Capture the cell that displays the provided text and extract its [x, y] central coordinate. 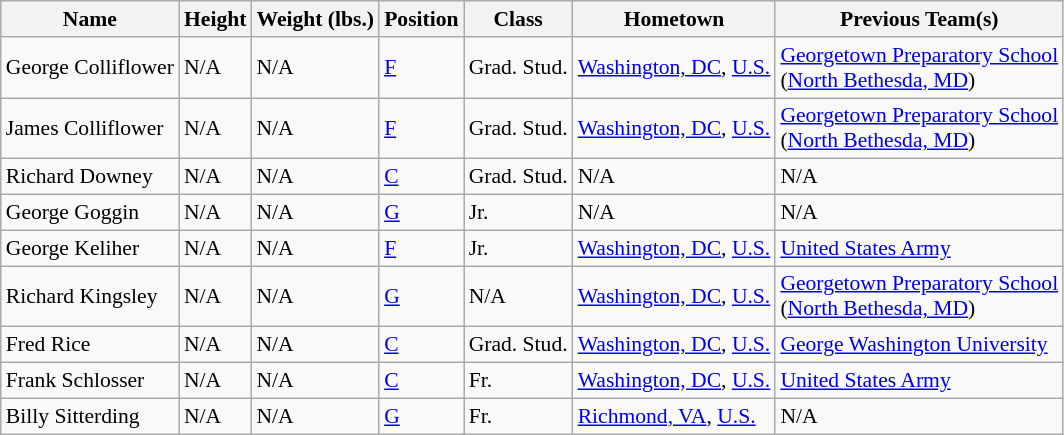
Hometown [674, 19]
James Colliflower [90, 128]
Class [518, 19]
George Washington University [919, 345]
Frank Schlosser [90, 381]
Billy Sitterding [90, 416]
Richmond, VA, U.S. [674, 416]
Richard Kingsley [90, 296]
George Keliher [90, 248]
Fred Rice [90, 345]
George Colliflower [90, 68]
Previous Team(s) [919, 19]
Height [215, 19]
George Goggin [90, 213]
Richard Downey [90, 177]
Weight (lbs.) [315, 19]
Position [421, 19]
Name [90, 19]
